Pinpoint the cell where the given text exists, returning its [X, Y] midpoint coordinate. 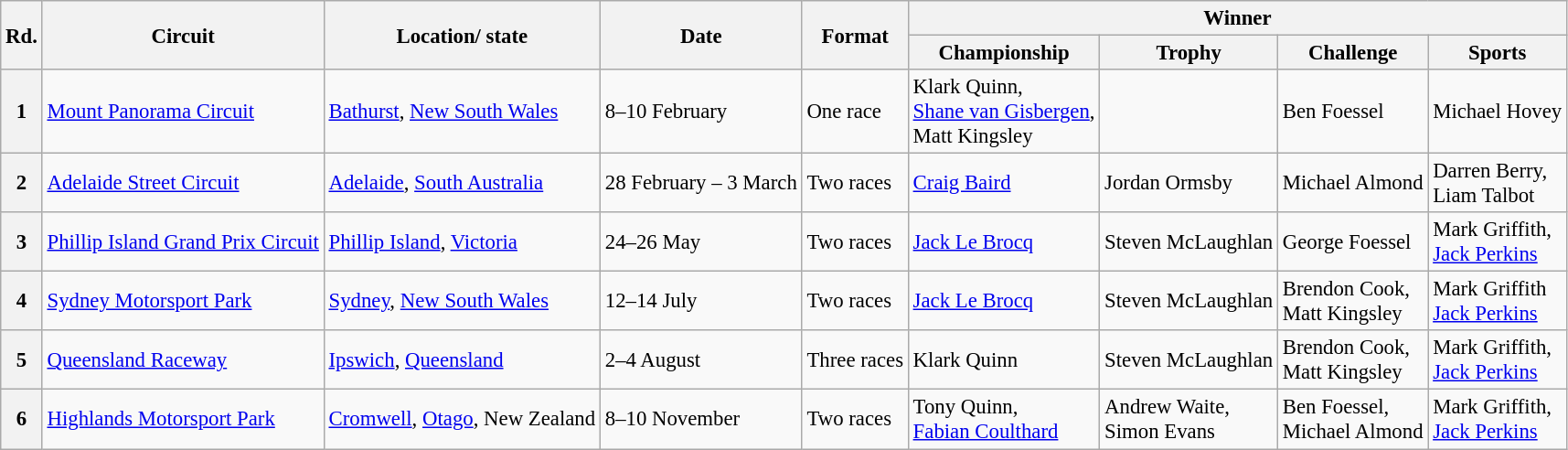
1 [22, 112]
Klark Quinn [1004, 360]
8–10 November [700, 419]
Ben Foessel, Michael Almond [1352, 419]
3 [22, 241]
6 [22, 419]
Rd. [22, 35]
Trophy [1189, 53]
Andrew Waite, Simon Evans [1189, 419]
Sydney Motorsport Park [183, 302]
Cromwell, Otago, New Zealand [462, 419]
Michael Almond [1352, 183]
Date [700, 35]
Adelaide Street Circuit [183, 183]
Klark Quinn, Shane van Gisbergen, Matt Kingsley [1004, 112]
Ipswich, Queensland [462, 360]
2 [22, 183]
Mark GriffithJack Perkins [1498, 302]
Sydney, New South Wales [462, 302]
24–26 May [700, 241]
Tony Quinn,Fabian Coulthard [1004, 419]
28 February – 3 March [700, 183]
Jordan Ormsby [1189, 183]
One race [855, 112]
12–14 July [700, 302]
Mount Panorama Circuit [183, 112]
Winner [1237, 18]
Michael Hovey [1498, 112]
Sports [1498, 53]
Craig Baird [1004, 183]
Highlands Motorsport Park [183, 419]
Phillip Island, Victoria [462, 241]
Circuit [183, 35]
Championship [1004, 53]
Format [855, 35]
2–4 August [700, 360]
Phillip Island Grand Prix Circuit [183, 241]
8–10 February [700, 112]
George Foessel [1352, 241]
Queensland Raceway [183, 360]
Bathurst, New South Wales [462, 112]
4 [22, 302]
Ben Foessel [1352, 112]
Three races [855, 360]
Darren Berry,Liam Talbot [1498, 183]
Adelaide, South Australia [462, 183]
Challenge [1352, 53]
5 [22, 360]
Location/ state [462, 35]
